Return the (x, y) coordinate for the center point of the cell that contains the specified text.  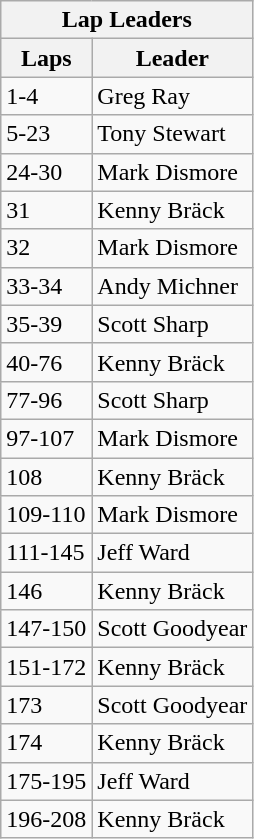
31 (46, 210)
196-208 (46, 819)
Greg Ray (172, 96)
1-4 (46, 96)
146 (46, 591)
5-23 (46, 134)
147-150 (46, 629)
24-30 (46, 172)
175-195 (46, 781)
Laps (46, 58)
40-76 (46, 362)
77-96 (46, 400)
Tony Stewart (172, 134)
33-34 (46, 286)
Andy Michner (172, 286)
Leader (172, 58)
32 (46, 248)
151-172 (46, 667)
97-107 (46, 438)
111-145 (46, 553)
35-39 (46, 324)
174 (46, 743)
109-110 (46, 515)
108 (46, 477)
Lap Leaders (127, 20)
173 (46, 705)
